Locate the cell with the specified text and output its (X, Y) center coordinate. 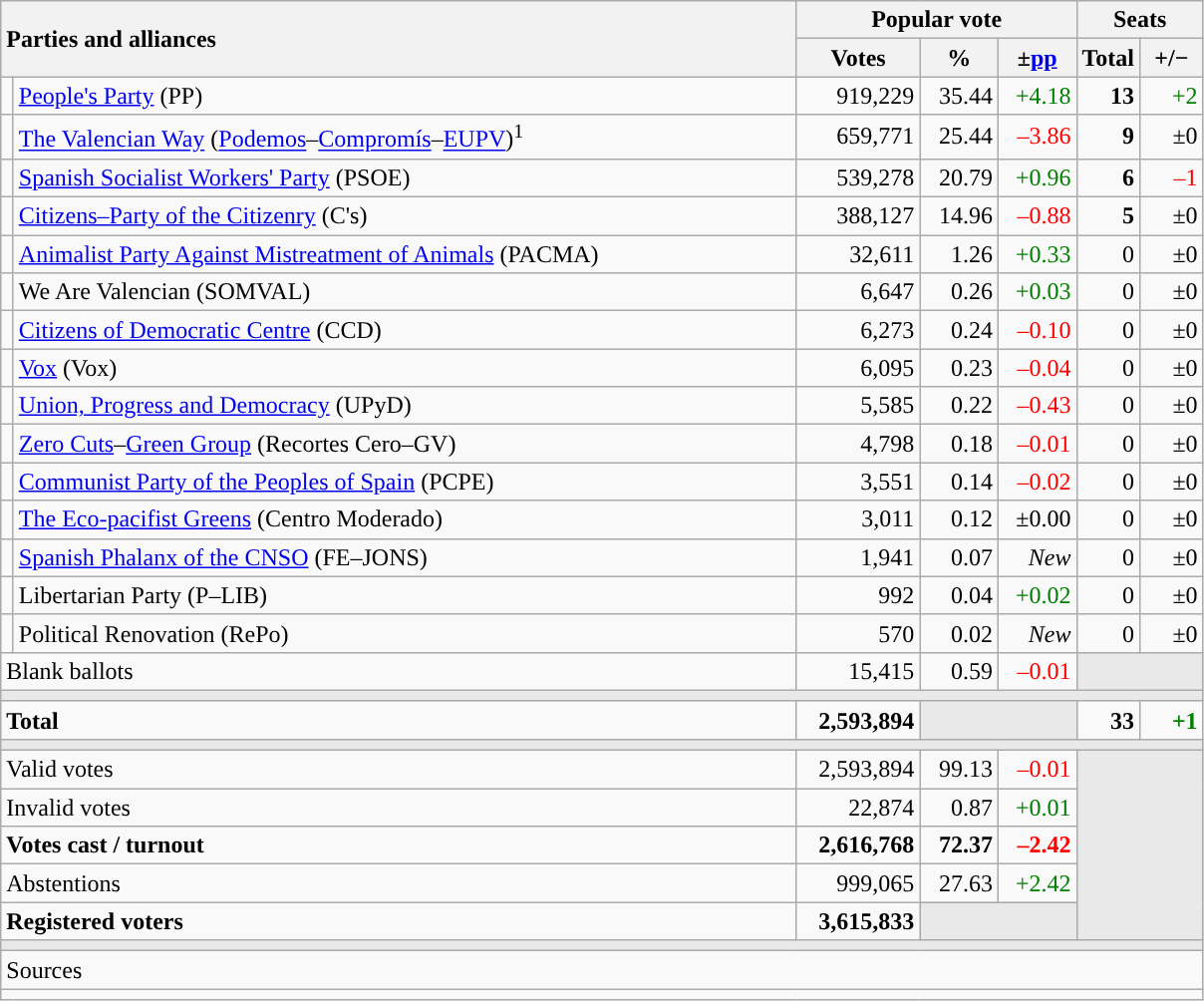
Vox (Vox) (405, 368)
659,771 (858, 138)
6,095 (858, 368)
+0.03 (1037, 292)
388,127 (858, 216)
6 (1108, 177)
We Are Valencian (SOMVAL) (405, 292)
22,874 (858, 808)
0.07 (959, 557)
Valid votes (399, 770)
25.44 (959, 138)
±pp (1037, 58)
+2 (1172, 96)
0.26 (959, 292)
539,278 (858, 177)
Popular vote (937, 20)
0.87 (959, 808)
0.24 (959, 330)
Citizens–Party of the Citizenry (C's) (405, 216)
+0.33 (1037, 254)
+4.18 (1037, 96)
15,415 (858, 671)
The Valencian Way (Podemos–Compromís–EUPV)1 (405, 138)
9 (1108, 138)
Zero Cuts–Green Group (Recortes Cero–GV) (405, 444)
Sources (602, 970)
4,798 (858, 444)
570 (858, 633)
–0.88 (1037, 216)
14.96 (959, 216)
99.13 (959, 770)
–2.42 (1037, 845)
6,273 (858, 330)
2,616,768 (858, 845)
–3.86 (1037, 138)
0.02 (959, 633)
919,229 (858, 96)
3,615,833 (858, 921)
Spanish Socialist Workers' Party (PSOE) (405, 177)
Union, Progress and Democracy (UPyD) (405, 406)
72.37 (959, 845)
Registered voters (399, 921)
3,551 (858, 482)
% (959, 58)
27.63 (959, 883)
0.18 (959, 444)
Libertarian Party (P–LIB) (405, 595)
+2.42 (1037, 883)
Parties and alliances (399, 39)
Seats (1140, 20)
999,065 (858, 883)
Blank ballots (399, 671)
0.14 (959, 482)
–0.10 (1037, 330)
+1 (1172, 720)
–0.43 (1037, 406)
–0.02 (1037, 482)
1,941 (858, 557)
Abstentions (399, 883)
±0.00 (1037, 519)
20.79 (959, 177)
5 (1108, 216)
Political Renovation (RePo) (405, 633)
13 (1108, 96)
+0.01 (1037, 808)
Animalist Party Against Mistreatment of Animals (PACMA) (405, 254)
Votes cast / turnout (399, 845)
992 (858, 595)
0.04 (959, 595)
0.22 (959, 406)
0.12 (959, 519)
+/− (1172, 58)
Citizens of Democratic Centre (CCD) (405, 330)
+0.96 (1037, 177)
–0.04 (1037, 368)
0.23 (959, 368)
3,011 (858, 519)
Invalid votes (399, 808)
32,611 (858, 254)
5,585 (858, 406)
0.59 (959, 671)
+0.02 (1037, 595)
1.26 (959, 254)
Votes (858, 58)
35.44 (959, 96)
Communist Party of the Peoples of Spain (PCPE) (405, 482)
People's Party (PP) (405, 96)
6,647 (858, 292)
Spanish Phalanx of the CNSO (FE–JONS) (405, 557)
33 (1108, 720)
The Eco-pacifist Greens (Centro Moderado) (405, 519)
–1 (1172, 177)
